Detect which cell encompasses the target text, then output its (x, y) center coordinate. 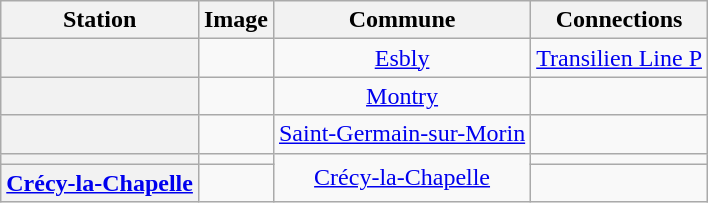
Montry (402, 96)
Station (100, 20)
Commune (402, 20)
Connections (620, 20)
Saint-Germain-sur-Morin (402, 134)
Transilien Line P (620, 58)
Esbly (402, 58)
Image (236, 20)
